From the cell containing the given text, extract its center point as (X, Y) coordinate. 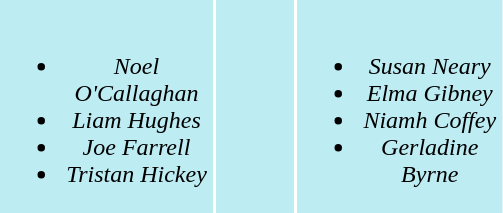
Susan NearyElma GibneyNiamh CoffeyGerladine Byrne (400, 106)
Noel O'CallaghanLiam HughesJoe FarrellTristan Hickey (106, 106)
